Provide the (X, Y) coordinate of the cell's center where the given text is located.  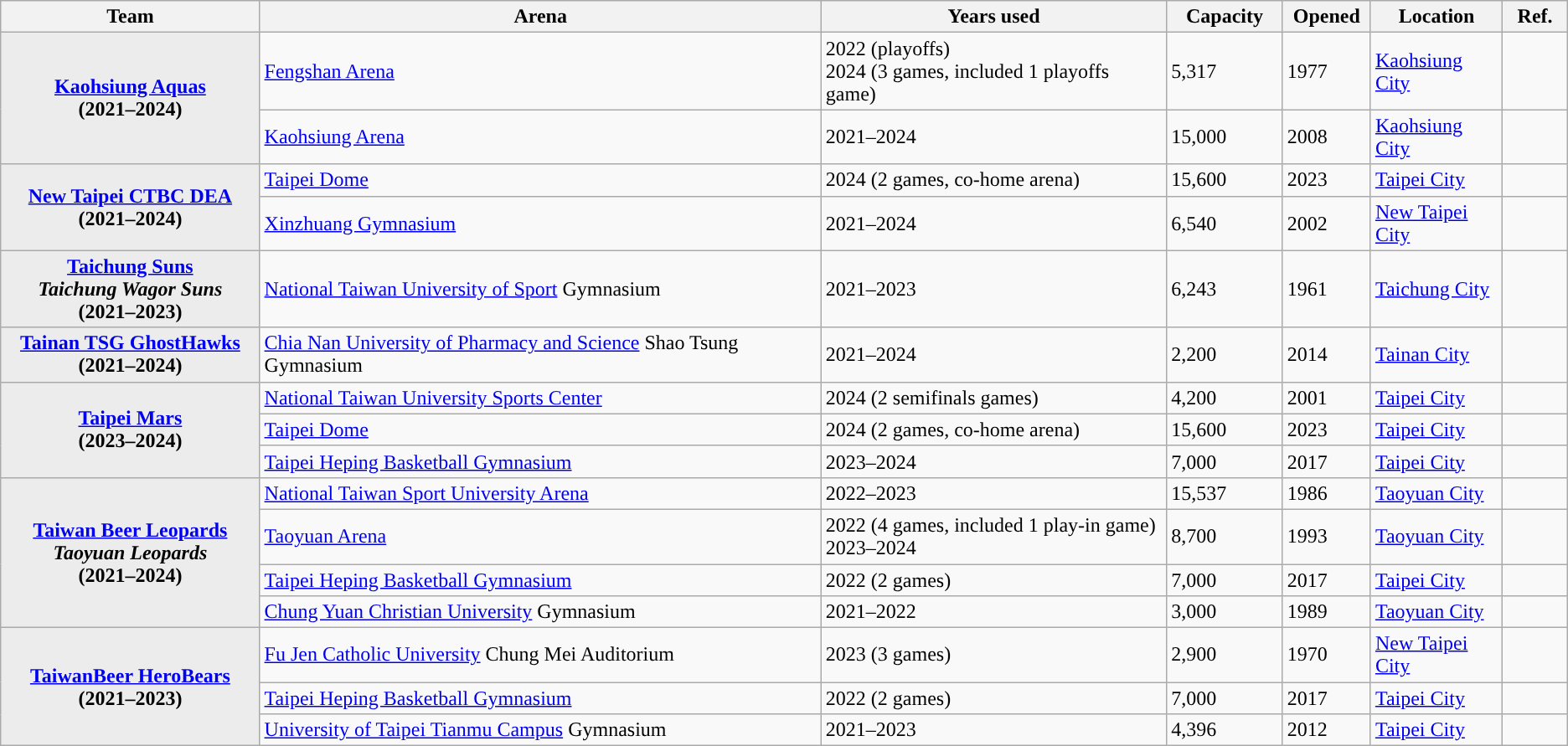
Taipei Mars(2023–2024) (131, 430)
Ref. (1534, 17)
Years used (993, 17)
2001 (1327, 398)
4,200 (1225, 398)
Opened (1327, 17)
Arena (540, 17)
2012 (1327, 730)
2023 (3 games) (993, 655)
1989 (1327, 612)
2,900 (1225, 655)
Tainan TSG GhostHawks(2021–2024) (131, 355)
University of Taipei Tianmu Campus Gymnasium (540, 730)
8,700 (1225, 536)
2024 (2 semifinals games) (993, 398)
2023–2024 (993, 461)
National Taiwan University Sports Center (540, 398)
5,317 (1225, 71)
2022–2023 (993, 493)
6,243 (1225, 289)
Kaohsiung Aquas(2021–2024) (131, 99)
2008 (1327, 137)
2022 (4 games, included 1 play-in game)2023–2024 (993, 536)
2014 (1327, 355)
National Taiwan University of Sport Gymnasium (540, 289)
15,000 (1225, 137)
1961 (1327, 289)
Team (131, 17)
1993 (1327, 536)
Chia Nan University of Pharmacy and Science Shao Tsung Gymnasium (540, 355)
1977 (1327, 71)
4,396 (1225, 730)
Fengshan Arena (540, 71)
National Taiwan Sport University Arena (540, 493)
Fu Jen Catholic University Chung Mei Auditorium (540, 655)
Xinzhuang Gymnasium (540, 223)
2,200 (1225, 355)
Taiwan Beer LeopardsTaoyuan Leopards(2021–2024) (131, 553)
2002 (1327, 223)
6,540 (1225, 223)
New Taipei CTBC DEA(2021–2024) (131, 208)
Capacity (1225, 17)
1970 (1327, 655)
Location (1436, 17)
2021–2022 (993, 612)
TaiwanBeer HeroBears(2021–2023) (131, 687)
3,000 (1225, 612)
Kaohsiung Arena (540, 137)
Taichung SunsTaichung Wagor Suns(2021–2023) (131, 289)
1986 (1327, 493)
Chung Yuan Christian University Gymnasium (540, 612)
15,537 (1225, 493)
2022 (playoffs)2024 (3 games, included 1 playoffs game) (993, 71)
Taichung City (1436, 289)
Taoyuan Arena (540, 536)
Tainan City (1436, 355)
